From the cell containing the given text, extract its center point as (x, y) coordinate. 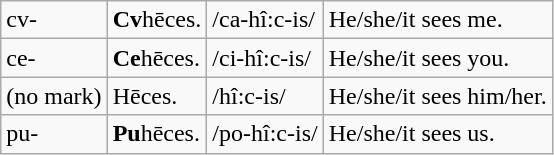
ce- (54, 58)
/hî:c-is/ (265, 96)
/ca-hî:c-is/ (265, 20)
Puhēces. (157, 134)
cv- (54, 20)
He/she/it sees him/her. (438, 96)
Hēces. (157, 96)
Cehēces. (157, 58)
/po-hî:c-is/ (265, 134)
(no mark) (54, 96)
/ci-hî:c-is/ (265, 58)
He/she/it sees us. (438, 134)
He/she/it sees me. (438, 20)
pu- (54, 134)
Cvhēces. (157, 20)
He/she/it sees you. (438, 58)
